Find where the given text appears and provide that cell's center as [x, y] coordinate. 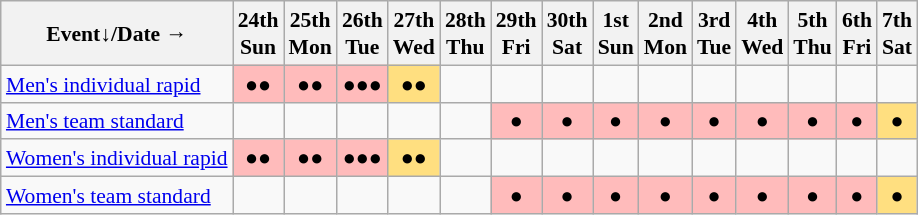
Women's team standard [117, 194]
Event↓/Date → [117, 33]
30thSat [568, 33]
7thSat [897, 33]
Women's individual rapid [117, 158]
6thFri [857, 33]
27thWed [414, 33]
1stSun [616, 33]
Men's individual rapid [117, 84]
4thWed [762, 33]
Men's team standard [117, 120]
29thFri [516, 33]
24thSun [258, 33]
2ndMon [666, 33]
5thThu [812, 33]
25thMon [310, 33]
3rdTue [714, 33]
28thThu [466, 33]
26thTue [362, 33]
